Scan for the cell matching the given text and deliver its [X, Y] coordinate at center. 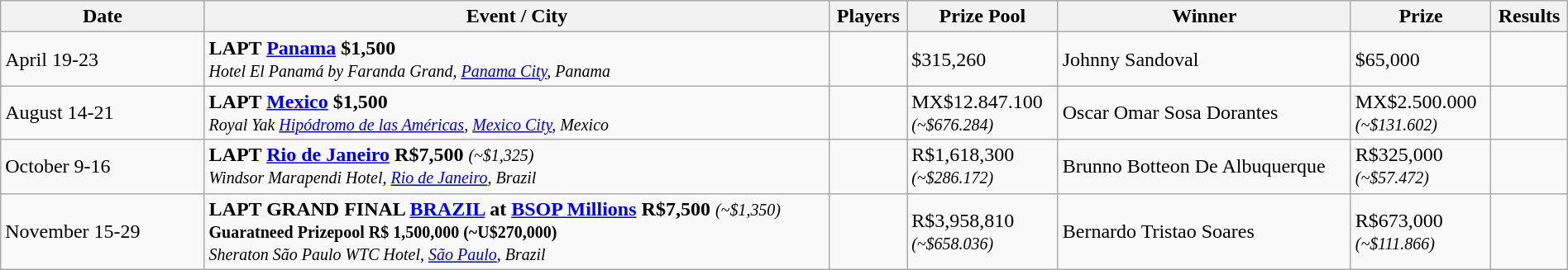
August 14-21 [103, 112]
R$325,000(~$57.472) [1421, 167]
R$1,618,300(~$286.172) [982, 167]
$65,000 [1421, 59]
April 19-23 [103, 59]
MX$2.500.000(~$131.602) [1421, 112]
November 15-29 [103, 231]
LAPT Mexico $1,500Royal Yak Hipódromo de las Américas, Mexico City, Mexico [517, 112]
Date [103, 17]
Oscar Omar Sosa Dorantes [1204, 112]
R$673,000(~$111.866) [1421, 231]
Winner [1204, 17]
Players [868, 17]
Prize [1421, 17]
Results [1529, 17]
LAPT Panama $1,500Hotel El Panamá by Faranda Grand, Panama City, Panama [517, 59]
Event / City [517, 17]
$315,260 [982, 59]
Brunno Botteon De Albuquerque [1204, 167]
Prize Pool [982, 17]
LAPT Rio de Janeiro R$7,500 (~$1,325)Windsor Marapendi Hotel, Rio de Janeiro, Brazil [517, 167]
Johnny Sandoval [1204, 59]
MX$12.847.100(~$676.284) [982, 112]
Bernardo Tristao Soares [1204, 231]
October 9-16 [103, 167]
R$3,958,810(~$658.036) [982, 231]
